Return the (x, y) coordinate for the center point of the cell that contains the specified text.  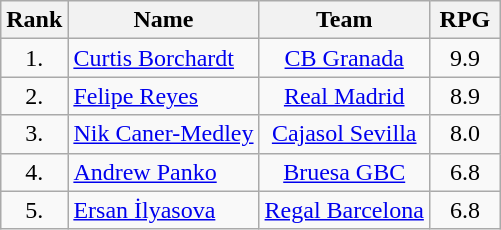
Felipe Reyes (164, 96)
8.9 (464, 96)
5. (34, 210)
RPG (464, 20)
3. (34, 134)
Curtis Borchardt (164, 58)
Rank (34, 20)
2. (34, 96)
1. (34, 58)
Cajasol Sevilla (344, 134)
9.9 (464, 58)
Nik Caner-Medley (164, 134)
Andrew Panko (164, 172)
Team (344, 20)
Regal Barcelona (344, 210)
8.0 (464, 134)
Name (164, 20)
Bruesa GBC (344, 172)
CB Granada (344, 58)
Ersan İlyasova (164, 210)
Real Madrid (344, 96)
4. (34, 172)
